From the cell containing the given text, extract its center point as [X, Y] coordinate. 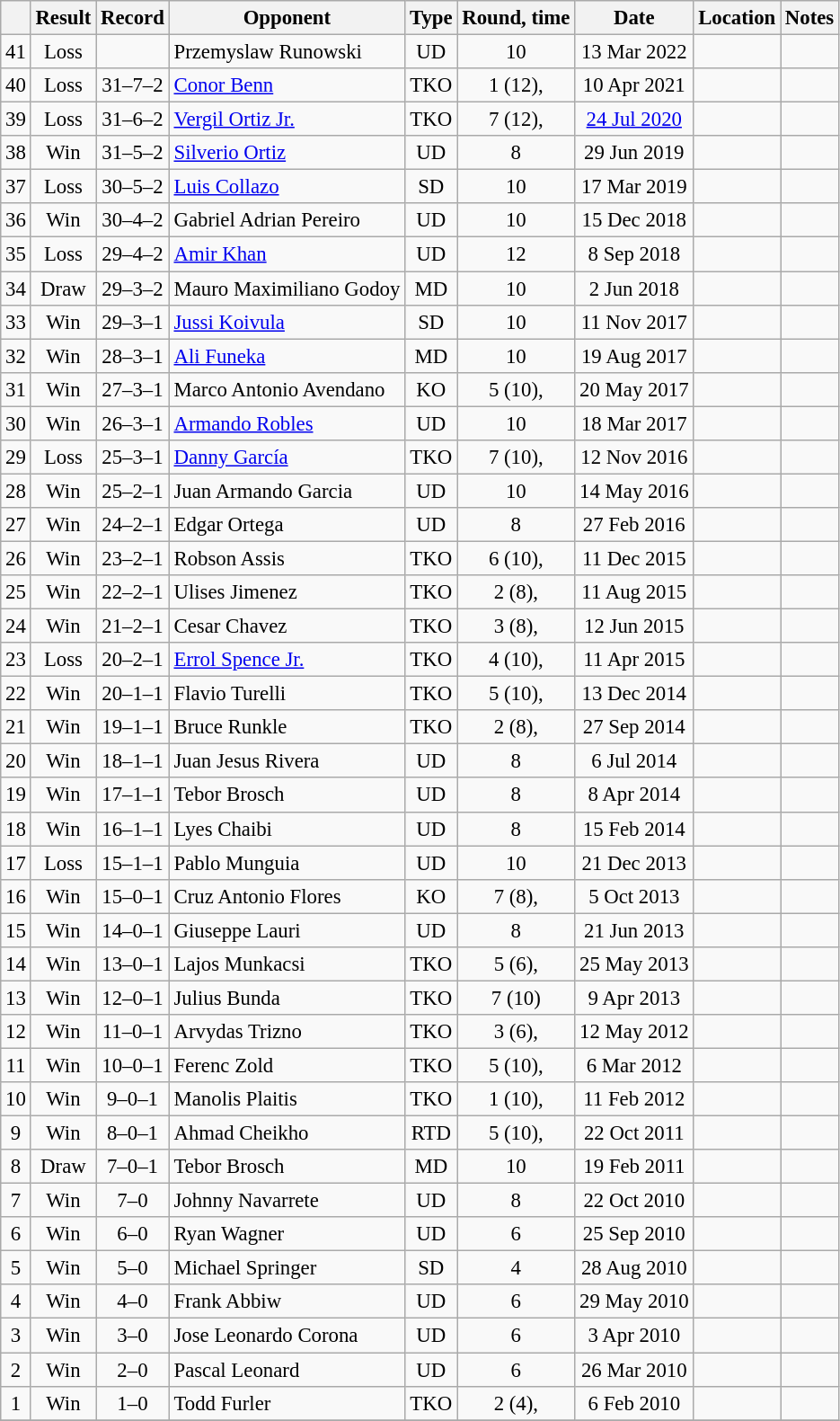
1–0 [133, 1403]
14–0–1 [133, 930]
11–0–1 [133, 1032]
5 Oct 2013 [634, 896]
Juan Armando Garcia [287, 491]
25 May 2013 [634, 964]
10–0–1 [133, 1065]
20 May 2017 [634, 389]
21–2–1 [133, 626]
12 May 2012 [634, 1032]
15–1–1 [133, 863]
7–0–1 [133, 1167]
Giuseppe Lauri [287, 930]
37 [16, 187]
Vergil Ortiz Jr. [287, 120]
26 [16, 558]
7 (10), [516, 457]
8–0–1 [133, 1133]
Lajos Munkacsi [287, 964]
Pablo Munguia [287, 863]
17 [16, 863]
15–0–1 [133, 896]
Amir Khan [287, 254]
6–0 [133, 1234]
16–1–1 [133, 829]
20–2–1 [133, 660]
28–3–1 [133, 356]
Gabriel Adrian Pereiro [287, 220]
24–2–1 [133, 525]
41 [16, 52]
Arvydas Trizno [287, 1032]
Armando Robles [287, 423]
Robson Assis [287, 558]
1 (12), [516, 85]
2 (4), [516, 1403]
15 Feb 2014 [634, 829]
3 [16, 1336]
Date [634, 18]
12 Nov 2016 [634, 457]
25 Sep 2010 [634, 1234]
1 [16, 1403]
Silverio Ortiz [287, 153]
27 Feb 2016 [634, 525]
16 [16, 896]
7–0 [133, 1201]
35 [16, 254]
24 [16, 626]
18–1–1 [133, 761]
2 [16, 1370]
9–0–1 [133, 1099]
Przemyslaw Runowski [287, 52]
18 Mar 2017 [634, 423]
Marco Antonio Avendano [287, 389]
30–4–2 [133, 220]
19 [16, 795]
Julius Bunda [287, 998]
31–7–2 [133, 85]
30 [16, 423]
20–1–1 [133, 694]
22–2–1 [133, 592]
14 [16, 964]
2 Jun 2018 [634, 289]
Flavio Turelli [287, 694]
9 [16, 1133]
11 Dec 2015 [634, 558]
25 [16, 592]
22 Oct 2010 [634, 1201]
2–0 [133, 1370]
27 [16, 525]
29–4–2 [133, 254]
Ahmad Cheikho [287, 1133]
12 Jun 2015 [634, 626]
RTD [431, 1133]
4 (10), [516, 660]
3 (6), [516, 1032]
Opponent [287, 18]
8 Sep 2018 [634, 254]
23 [16, 660]
Location [737, 18]
8 Apr 2014 [634, 795]
26–3–1 [133, 423]
Errol Spence Jr. [287, 660]
Type [431, 18]
Mauro Maximiliano Godoy [287, 289]
33 [16, 322]
40 [16, 85]
Pascal Leonard [287, 1370]
6 Jul 2014 [634, 761]
30–5–2 [133, 187]
Notes [810, 18]
Frank Abbiw [287, 1302]
32 [16, 356]
19 Feb 2011 [634, 1167]
21 [16, 727]
Jussi Koivula [287, 322]
Round, time [516, 18]
13 Dec 2014 [634, 694]
7 (10) [516, 998]
6 Mar 2012 [634, 1065]
3–0 [133, 1336]
38 [16, 153]
11 Nov 2017 [634, 322]
27 Sep 2014 [634, 727]
31–6–2 [133, 120]
26 Mar 2010 [634, 1370]
17 Mar 2019 [634, 187]
36 [16, 220]
Ryan Wagner [287, 1234]
3 Apr 2010 [634, 1336]
7 (12), [516, 120]
29 [16, 457]
6 (10), [516, 558]
Johnny Navarrete [287, 1201]
24 Jul 2020 [634, 120]
21 Dec 2013 [634, 863]
7 (8), [516, 896]
Lyes Chaibi [287, 829]
Cruz Antonio Flores [287, 896]
6 Feb 2010 [634, 1403]
23–2–1 [133, 558]
Result [63, 18]
17–1–1 [133, 795]
Juan Jesus Rivera [287, 761]
13 [16, 998]
19 Aug 2017 [634, 356]
Ferenc Zold [287, 1065]
9 Apr 2013 [634, 998]
11 Aug 2015 [634, 592]
28 [16, 491]
5 [16, 1268]
15 Dec 2018 [634, 220]
18 [16, 829]
Luis Collazo [287, 187]
14 May 2016 [634, 491]
28 Aug 2010 [634, 1268]
Manolis Plaitis [287, 1099]
22 Oct 2011 [634, 1133]
10 Apr 2021 [634, 85]
5–0 [133, 1268]
1 (10), [516, 1099]
4–0 [133, 1302]
Ulises Jimenez [287, 592]
13 Mar 2022 [634, 52]
11 [16, 1065]
Conor Benn [287, 85]
29 Jun 2019 [634, 153]
20 [16, 761]
15 [16, 930]
5 (6), [516, 964]
25–3–1 [133, 457]
Jose Leonardo Corona [287, 1336]
Ali Funeka [287, 356]
31–5–2 [133, 153]
29 May 2010 [634, 1302]
25–2–1 [133, 491]
7 [16, 1201]
39 [16, 120]
22 [16, 694]
Danny García [287, 457]
Bruce Runkle [287, 727]
11 Apr 2015 [634, 660]
13–0–1 [133, 964]
12–0–1 [133, 998]
21 Jun 2013 [634, 930]
34 [16, 289]
Michael Springer [287, 1268]
31 [16, 389]
29–3–1 [133, 322]
3 (8), [516, 626]
11 Feb 2012 [634, 1099]
27–3–1 [133, 389]
29–3–2 [133, 289]
Todd Furler [287, 1403]
Edgar Ortega [287, 525]
19–1–1 [133, 727]
Record [133, 18]
Cesar Chavez [287, 626]
